From the cell containing the given text, extract its center point as [x, y] coordinate. 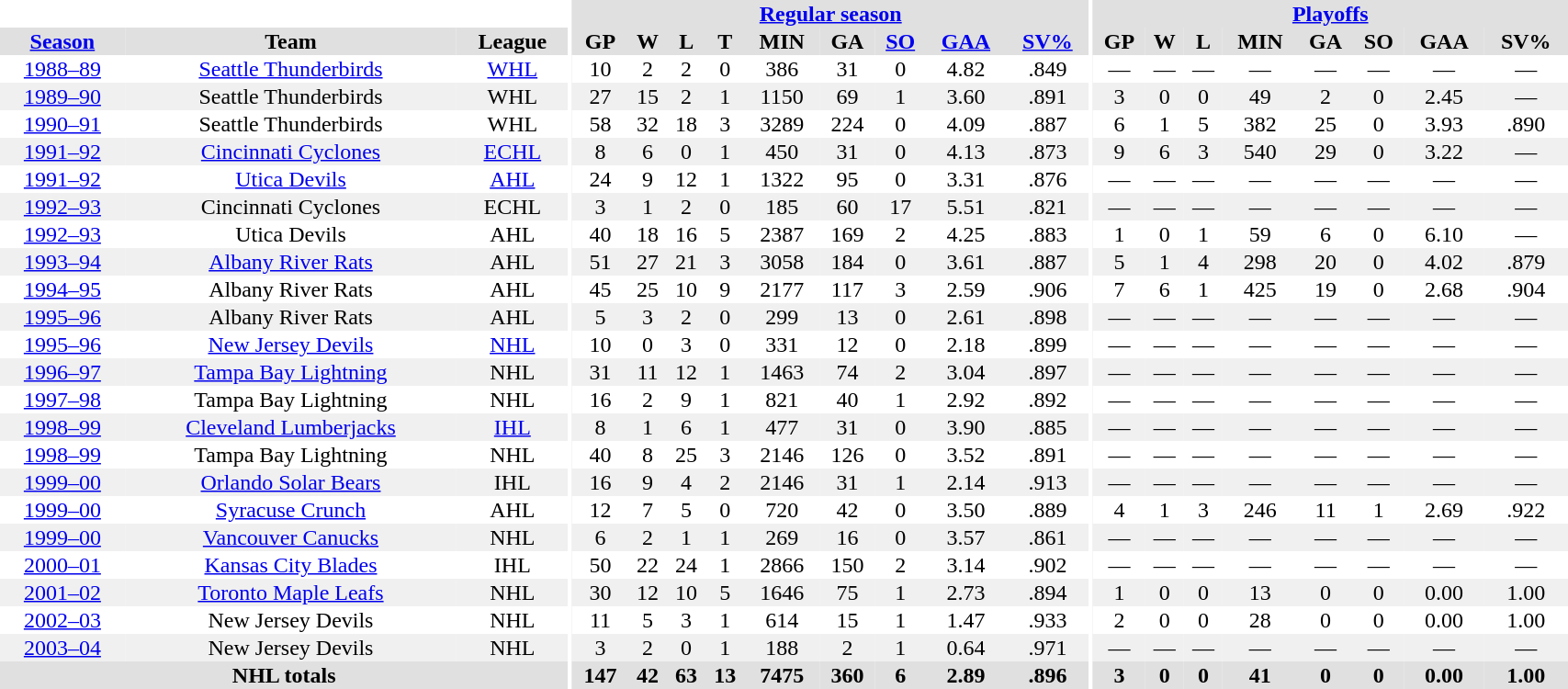
299 [782, 317]
.897 [1047, 372]
185 [782, 207]
2866 [782, 565]
2.45 [1444, 96]
45 [601, 289]
50 [601, 565]
4.02 [1444, 262]
.913 [1047, 482]
17 [900, 207]
3.61 [965, 262]
3289 [782, 124]
540 [1260, 152]
3.50 [965, 510]
450 [782, 152]
.904 [1526, 289]
1996–97 [62, 372]
63 [686, 675]
2.89 [965, 675]
30 [601, 593]
2.59 [965, 289]
1990–91 [62, 124]
58 [601, 124]
4.25 [965, 234]
.933 [1047, 620]
.861 [1047, 537]
74 [847, 372]
League [513, 41]
Syracuse Crunch [290, 510]
21 [686, 262]
Toronto Maple Leafs [290, 593]
Playoffs [1330, 14]
.873 [1047, 152]
477 [782, 427]
.902 [1047, 565]
7475 [782, 675]
1997–98 [62, 400]
41 [1260, 675]
51 [601, 262]
425 [1260, 289]
6.10 [1444, 234]
NHL totals [284, 675]
224 [847, 124]
20 [1326, 262]
3058 [782, 262]
49 [1260, 96]
298 [1260, 262]
3.04 [965, 372]
Orlando Solar Bears [290, 482]
.885 [1047, 427]
Season [62, 41]
0.64 [965, 648]
19 [1326, 289]
Vancouver Canucks [290, 537]
5.51 [965, 207]
22 [648, 565]
720 [782, 510]
3.22 [1444, 152]
Team [290, 41]
3.14 [965, 565]
821 [782, 400]
3.60 [965, 96]
32 [648, 124]
3.52 [965, 455]
2001–02 [62, 593]
1994–95 [62, 289]
.906 [1047, 289]
150 [847, 565]
2.14 [965, 482]
1989–90 [62, 96]
3.90 [965, 427]
2.92 [965, 400]
382 [1260, 124]
126 [847, 455]
69 [847, 96]
28 [1260, 620]
117 [847, 289]
2.61 [965, 317]
1988–89 [62, 69]
.899 [1047, 344]
2000–01 [62, 565]
75 [847, 593]
614 [782, 620]
1.47 [965, 620]
4.82 [965, 69]
1993–94 [62, 262]
T [725, 41]
1463 [782, 372]
.849 [1047, 69]
.892 [1047, 400]
.821 [1047, 207]
169 [847, 234]
.922 [1526, 510]
2002–03 [62, 620]
1322 [782, 179]
4.13 [965, 152]
29 [1326, 152]
2.73 [965, 593]
.889 [1047, 510]
.894 [1047, 593]
184 [847, 262]
360 [847, 675]
331 [782, 344]
.876 [1047, 179]
60 [847, 207]
3.57 [965, 537]
.883 [1047, 234]
386 [782, 69]
1150 [782, 96]
269 [782, 537]
3.31 [965, 179]
2003–04 [62, 648]
2.69 [1444, 510]
95 [847, 179]
2.18 [965, 344]
1646 [782, 593]
Kansas City Blades [290, 565]
147 [601, 675]
2387 [782, 234]
4.09 [965, 124]
3.93 [1444, 124]
.898 [1047, 317]
.890 [1526, 124]
Regular season [830, 14]
.879 [1526, 262]
2177 [782, 289]
Cleveland Lumberjacks [290, 427]
2.68 [1444, 289]
.971 [1047, 648]
246 [1260, 510]
.896 [1047, 675]
59 [1260, 234]
188 [782, 648]
